Return the (x, y) coordinate for the center point of the cell that contains the specified text.  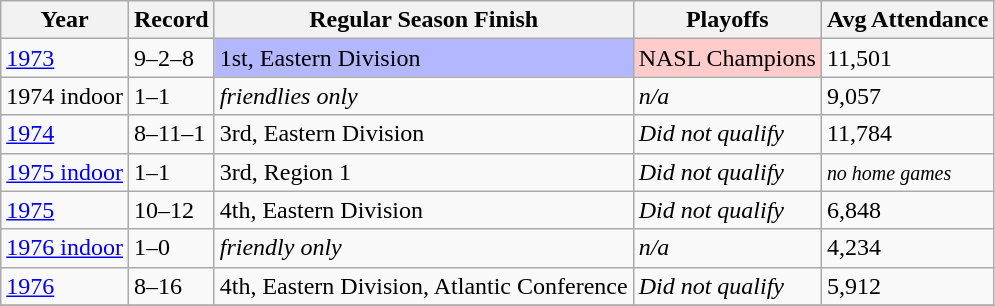
11,501 (908, 58)
Regular Season Finish (424, 20)
1976 (65, 286)
Playoffs (727, 20)
1974 indoor (65, 96)
Avg Attendance (908, 20)
4th, Eastern Division (424, 210)
friendlies only (424, 96)
4th, Eastern Division, Atlantic Conference (424, 286)
NASL Champions (727, 58)
1–0 (171, 248)
6,848 (908, 210)
1975 indoor (65, 172)
Year (65, 20)
9,057 (908, 96)
Record (171, 20)
1976 indoor (65, 248)
8–16 (171, 286)
1974 (65, 134)
3rd, Region 1 (424, 172)
1975 (65, 210)
5,912 (908, 286)
4,234 (908, 248)
friendly only (424, 248)
9–2–8 (171, 58)
11,784 (908, 134)
no home games (908, 172)
10–12 (171, 210)
8–11–1 (171, 134)
1st, Eastern Division (424, 58)
3rd, Eastern Division (424, 134)
1973 (65, 58)
